Pinpoint the cell where the given text exists, returning its (x, y) midpoint coordinate. 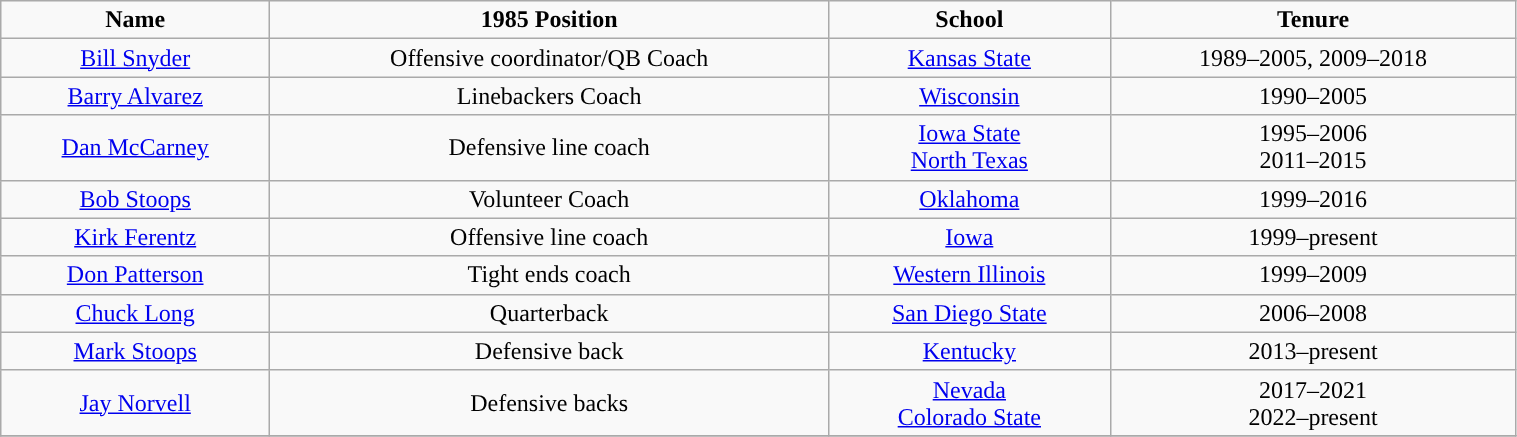
Iowa (970, 237)
2013–present (1313, 351)
Offensive line coach (550, 237)
Kansas State (970, 58)
1985 Position (550, 20)
Dan McCarney (136, 148)
1999–2009 (1313, 275)
1989–2005, 2009–2018 (1313, 58)
Mark Stoops (136, 351)
2017–20212022–present (1313, 402)
Don Patterson (136, 275)
Volunteer Coach (550, 199)
Offensive coordinator/QB Coach (550, 58)
Quarterback (550, 313)
Barry Alvarez (136, 96)
Defensive back (550, 351)
Jay Norvell (136, 402)
Kirk Ferentz (136, 237)
Bill Snyder (136, 58)
Defensive backs (550, 402)
Oklahoma (970, 199)
Tenure (1313, 20)
School (970, 20)
Western Illinois (970, 275)
Bob Stoops (136, 199)
1999–2016 (1313, 199)
1990–2005 (1313, 96)
Iowa StateNorth Texas (970, 148)
Tight ends coach (550, 275)
1999–present (1313, 237)
NevadaColorado State (970, 402)
Chuck Long (136, 313)
2006–2008 (1313, 313)
Kentucky (970, 351)
Linebackers Coach (550, 96)
San Diego State (970, 313)
Name (136, 20)
1995–20062011–2015 (1313, 148)
Defensive line coach (550, 148)
Wisconsin (970, 96)
